Extract the [x, y] coordinate from the center of the cell holding the provided text.  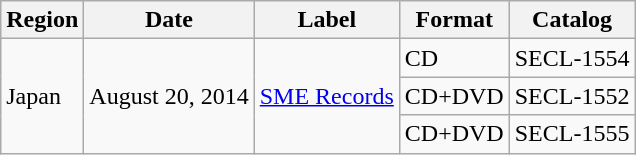
August 20, 2014 [169, 96]
CD [454, 58]
Catalog [572, 20]
Format [454, 20]
Japan [42, 96]
SECL-1552 [572, 96]
Region [42, 20]
Date [169, 20]
SECL-1555 [572, 134]
SME Records [326, 96]
Label [326, 20]
SECL-1554 [572, 58]
